Pinpoint the cell where the given text exists, returning its (x, y) midpoint coordinate. 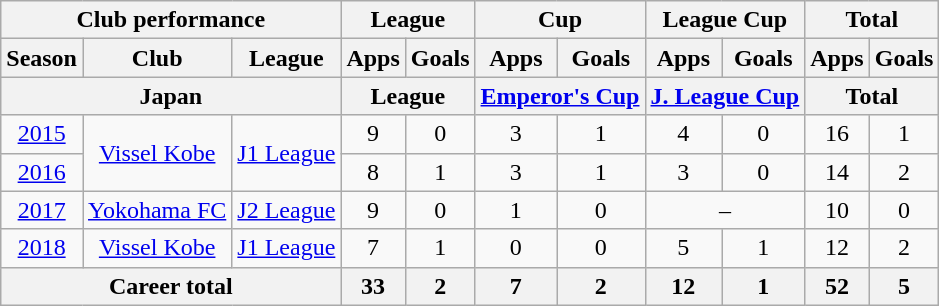
Season (42, 58)
– (725, 210)
2016 (42, 172)
16 (837, 134)
33 (373, 286)
Cup (560, 20)
2015 (42, 134)
2017 (42, 210)
Club performance (171, 20)
10 (837, 210)
Emperor's Cup (560, 96)
4 (684, 134)
League Cup (725, 20)
Japan (171, 96)
Career total (171, 286)
8 (373, 172)
2018 (42, 248)
Club (156, 58)
14 (837, 172)
Yokohama FC (156, 210)
J. League Cup (725, 96)
52 (837, 286)
J2 League (286, 210)
